Search for the cell housing the specified text and yield its [x, y] center coordinate. 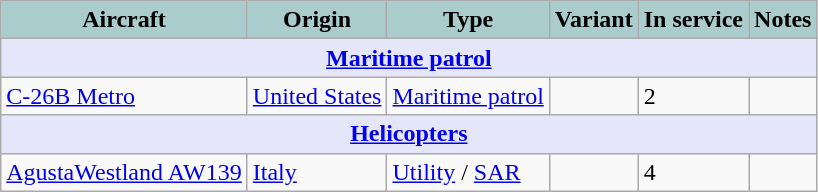
United States [317, 96]
Utility / SAR [468, 172]
Notes [783, 20]
Italy [317, 172]
AgustaWestland AW139 [124, 172]
C-26B Metro [124, 96]
Variant [594, 20]
4 [693, 172]
2 [693, 96]
Origin [317, 20]
Aircraft [124, 20]
In service [693, 20]
Type [468, 20]
Helicopters [409, 134]
